Scan for the cell matching the given text and deliver its (x, y) coordinate at center. 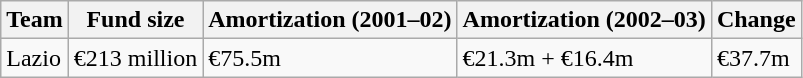
€213 million (135, 58)
Amortization (2002–03) (584, 20)
Amortization (2001–02) (330, 20)
Lazio (35, 58)
Change (756, 20)
Fund size (135, 20)
€21.3m + €16.4m (584, 58)
€37.7m (756, 58)
€75.5m (330, 58)
Team (35, 20)
